Scan for the cell matching the given text and deliver its (X, Y) coordinate at center. 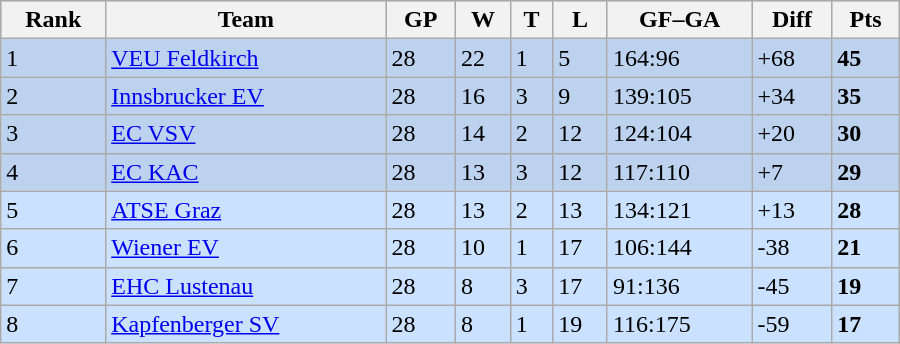
Innsbrucker EV (246, 96)
Kapfenberger SV (246, 324)
4 (54, 172)
Team (246, 20)
Rank (54, 20)
+68 (792, 58)
9 (580, 96)
+13 (792, 210)
117:110 (680, 172)
W (482, 20)
EC VSV (246, 134)
T (531, 20)
16 (482, 96)
21 (866, 248)
-45 (792, 286)
139:105 (680, 96)
-59 (792, 324)
L (580, 20)
6 (54, 248)
Diff (792, 20)
134:121 (680, 210)
ATSE Graz (246, 210)
14 (482, 134)
10 (482, 248)
Pts (866, 20)
EHC Lustenau (246, 286)
+34 (792, 96)
7 (54, 286)
106:144 (680, 248)
+7 (792, 172)
EC KAC (246, 172)
-38 (792, 248)
+20 (792, 134)
116:175 (680, 324)
164:96 (680, 58)
Wiener EV (246, 248)
30 (866, 134)
22 (482, 58)
29 (866, 172)
124:104 (680, 134)
91:136 (680, 286)
45 (866, 58)
35 (866, 96)
GP (420, 20)
VEU Feldkirch (246, 58)
GF–GA (680, 20)
